From the cell containing the given text, extract its center point as (x, y) coordinate. 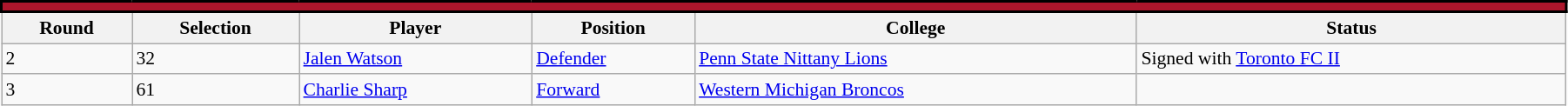
Jalen Watson (416, 59)
3 (67, 90)
61 (216, 90)
Western Michigan Broncos (915, 90)
Forward (613, 90)
32 (216, 59)
Player (416, 28)
Status (1350, 28)
Signed with Toronto FC II (1350, 59)
Penn State Nittany Lions (915, 59)
Charlie Sharp (416, 90)
College (915, 28)
Position (613, 28)
Defender (613, 59)
Round (67, 28)
Selection (216, 28)
2 (67, 59)
